Search for the cell housing the specified text and yield its (x, y) center coordinate. 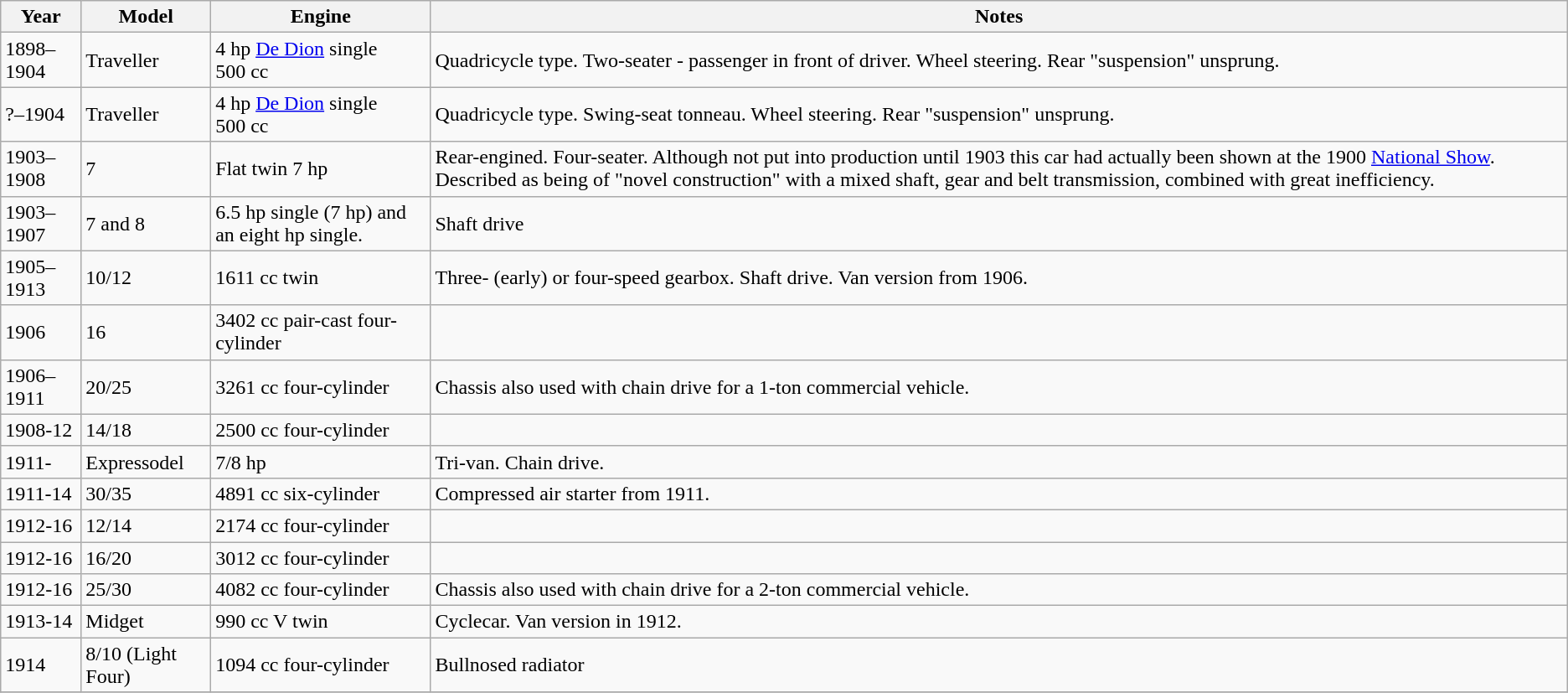
12/14 (146, 525)
Compressed air starter from 1911. (998, 494)
1914 (41, 665)
4082 cc four-cylinder (321, 590)
20/25 (146, 387)
Cyclecar. Van version in 1912. (998, 622)
Year (41, 17)
990 cc V twin (321, 622)
4891 cc six-cylinder (321, 494)
Bullnosed radiator (998, 665)
3012 cc four-cylinder (321, 557)
1903–1908 (41, 169)
Chassis also used with chain drive for a 2-ton commercial vehicle. (998, 590)
3402 cc pair-cast four-cylinder (321, 332)
1911-14 (41, 494)
Expressodel (146, 462)
8/10 (Light Four) (146, 665)
2174 cc four-cylinder (321, 525)
1911- (41, 462)
16 (146, 332)
14/18 (146, 430)
1906–1911 (41, 387)
Tri-van. Chain drive. (998, 462)
1611 cc twin (321, 278)
Notes (998, 17)
7 and 8 (146, 223)
16/20 (146, 557)
Quadricycle type. Two-seater - passenger in front of driver. Wheel steering. Rear "suspension" unsprung. (998, 60)
Engine (321, 17)
Flat twin 7 hp (321, 169)
2500 cc four-cylinder (321, 430)
1908-12 (41, 430)
6.5 hp single (7 hp) and an eight hp single. (321, 223)
Midget (146, 622)
10/12 (146, 278)
25/30 (146, 590)
?–1904 (41, 114)
1913-14 (41, 622)
1903–1907 (41, 223)
1905–1913 (41, 278)
1906 (41, 332)
1094 cc four-cylinder (321, 665)
Chassis also used with chain drive for a 1-ton commercial vehicle. (998, 387)
Shaft drive (998, 223)
30/35 (146, 494)
Model (146, 17)
Three- (early) or four-speed gearbox. Shaft drive. Van version from 1906. (998, 278)
1898–1904 (41, 60)
7 (146, 169)
3261 cc four-cylinder (321, 387)
7/8 hp (321, 462)
Quadricycle type. Swing-seat tonneau. Wheel steering. Rear "suspension" unsprung. (998, 114)
